Provide the (x, y) coordinate of the cell's center where the given text is located.  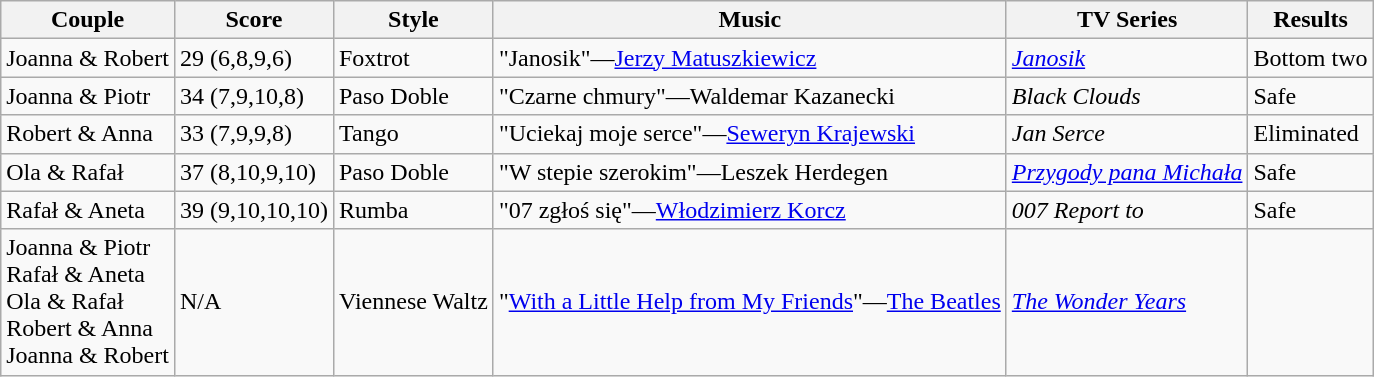
"07 zgłoś się"—Włodzimierz Korcz (750, 210)
Tango (413, 134)
Style (413, 20)
Bottom two (1310, 58)
Jan Serce (1127, 134)
Joanna & PiotrRafał & AnetaOla & RafałRobert & AnnaJoanna & Robert (88, 302)
Music (750, 20)
"Czarne chmury"—Waldemar Kazanecki (750, 96)
"Uciekaj moje serce"—Seweryn Krajewski (750, 134)
Results (1310, 20)
Foxtrot (413, 58)
34 (7,9,10,8) (254, 96)
007 Report to (1127, 210)
"W stepie szerokim"—Leszek Herdegen (750, 172)
Rafał & Aneta (88, 210)
Viennese Waltz (413, 302)
Rumba (413, 210)
37 (8,10,9,10) (254, 172)
Przygody pana Michała (1127, 172)
29 (6,8,9,6) (254, 58)
"Janosik"—Jerzy Matuszkiewicz (750, 58)
39 (9,10,10,10) (254, 210)
"With a Little Help from My Friends"—The Beatles (750, 302)
N/A (254, 302)
Score (254, 20)
Ola & Rafał (88, 172)
33 (7,9,9,8) (254, 134)
Robert & Anna (88, 134)
Joanna & Piotr (88, 96)
The Wonder Years (1127, 302)
Couple (88, 20)
Janosik (1127, 58)
Black Clouds (1127, 96)
Joanna & Robert (88, 58)
TV Series (1127, 20)
Eliminated (1310, 134)
